Scan for the cell matching the given text and deliver its [x, y] coordinate at center. 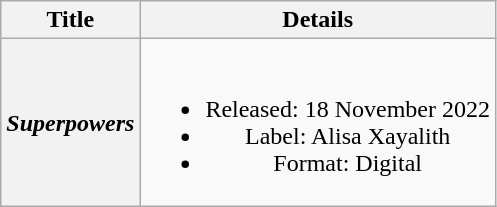
Superpowers [70, 122]
Details [318, 20]
Released: 18 November 2022Label: Alisa XayalithFormat: Digital [318, 122]
Title [70, 20]
